Provide the [x, y] coordinate of the cell's center where the given text is located.  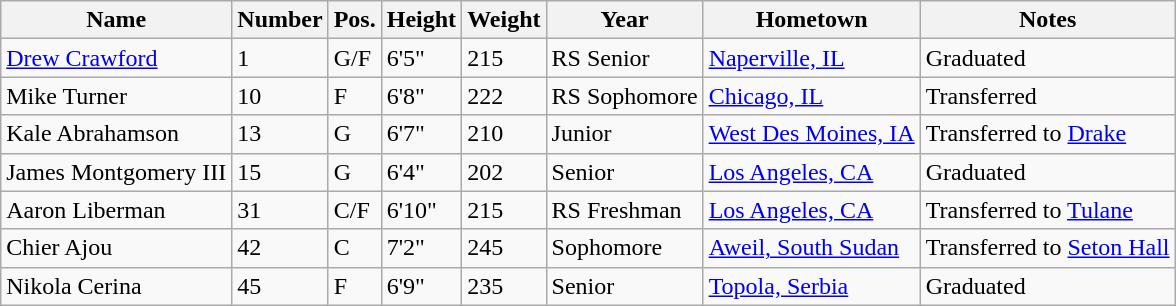
RS Senior [624, 58]
Aweil, South Sudan [812, 248]
6'10" [421, 210]
6'5" [421, 58]
1 [280, 58]
31 [280, 210]
Nikola Cerina [116, 286]
6'7" [421, 134]
Sophomore [624, 248]
RS Sophomore [624, 96]
10 [280, 96]
Pos. [354, 20]
7'2" [421, 248]
Hometown [812, 20]
6'4" [421, 172]
C [354, 248]
C/F [354, 210]
G/F [354, 58]
Notes [1048, 20]
Transferred to Seton Hall [1048, 248]
Junior [624, 134]
235 [504, 286]
6'8" [421, 96]
Transferred to Drake [1048, 134]
202 [504, 172]
Naperville, IL [812, 58]
42 [280, 248]
Drew Crawford [116, 58]
West Des Moines, IA [812, 134]
245 [504, 248]
RS Freshman [624, 210]
210 [504, 134]
Transferred [1048, 96]
222 [504, 96]
Mike Turner [116, 96]
Name [116, 20]
15 [280, 172]
Weight [504, 20]
Topola, Serbia [812, 286]
45 [280, 286]
Aaron Liberman [116, 210]
Height [421, 20]
James Montgomery III [116, 172]
Transferred to Tulane [1048, 210]
13 [280, 134]
6'9" [421, 286]
Number [280, 20]
Year [624, 20]
Kale Abrahamson [116, 134]
Chier Ajou [116, 248]
Chicago, IL [812, 96]
